Extract the (X, Y) coordinate from the center of the cell holding the provided text.  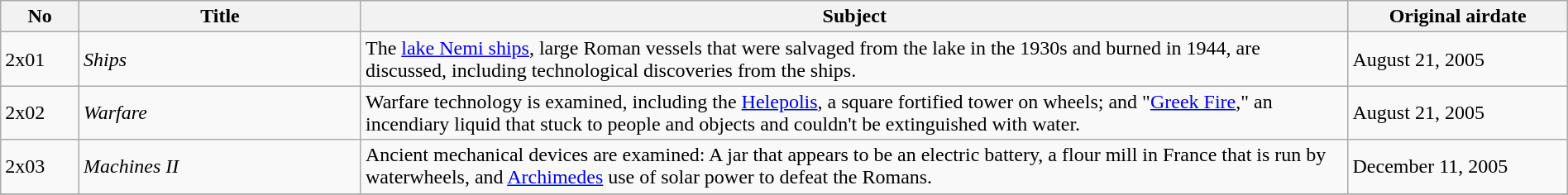
Title (220, 17)
Machines II (220, 167)
Original airdate (1457, 17)
No (40, 17)
Warfare (220, 112)
Subject (854, 17)
2x01 (40, 59)
December 11, 2005 (1457, 167)
2x03 (40, 167)
2x02 (40, 112)
Ships (220, 59)
